Return the [X, Y] coordinate for the center point of the cell that contains the specified text.  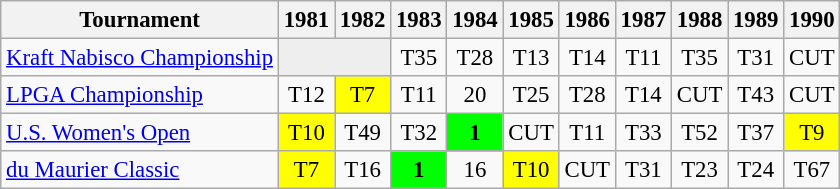
T37 [756, 133]
20 [475, 95]
Tournament [140, 20]
T23 [699, 170]
1985 [531, 20]
1989 [756, 20]
T33 [643, 133]
T9 [812, 133]
T49 [363, 133]
1987 [643, 20]
T32 [419, 133]
1983 [419, 20]
U.S. Women's Open [140, 133]
1986 [587, 20]
T43 [756, 95]
T13 [531, 58]
Kraft Nabisco Championship [140, 58]
LPGA Championship [140, 95]
T52 [699, 133]
1988 [699, 20]
1982 [363, 20]
1984 [475, 20]
T24 [756, 170]
T12 [306, 95]
1990 [812, 20]
T25 [531, 95]
du Maurier Classic [140, 170]
T16 [363, 170]
16 [475, 170]
1981 [306, 20]
T67 [812, 170]
